Return (X, Y) of the center of cell containing provided text 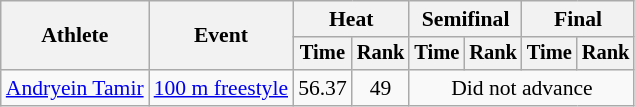
Andryein Tamir (75, 88)
Heat (351, 19)
49 (381, 88)
Event (221, 36)
Final (578, 19)
Did not advance (522, 88)
Semifinal (465, 19)
56.37 (322, 88)
100 m freestyle (221, 88)
Athlete (75, 36)
